Provide the (X, Y) coordinate of the cell's center where the given text is located.  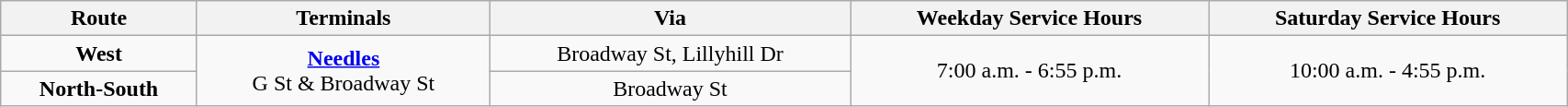
7:00 a.m. - 6:55 p.m. (1030, 71)
Terminals (344, 18)
Saturday Service Hours (1388, 18)
Via (670, 18)
Broadway St, Lillyhill Dr (670, 53)
NeedlesG St & Broadway St (344, 71)
Route (99, 18)
10:00 a.m. - 4:55 p.m. (1388, 71)
North-South (99, 89)
West (99, 53)
Weekday Service Hours (1030, 18)
Broadway St (670, 89)
